Output the [X, Y] coordinate of the center of the cell containing the given text.  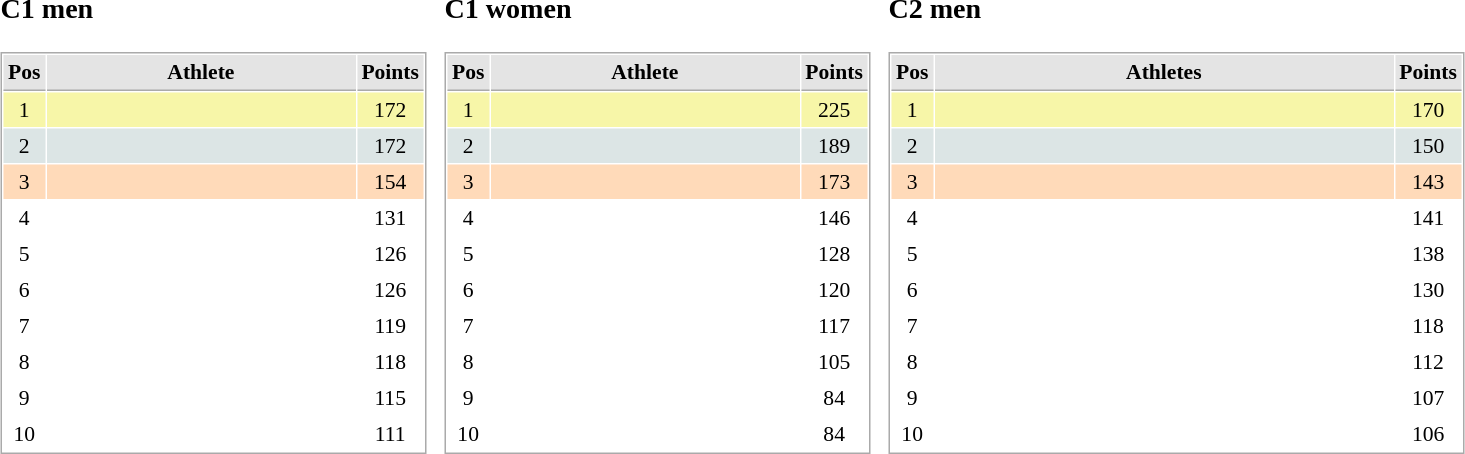
120 [834, 290]
107 [1428, 398]
111 [390, 434]
146 [834, 218]
128 [834, 254]
131 [390, 218]
141 [1428, 218]
138 [1428, 254]
117 [834, 326]
225 [834, 110]
112 [1428, 362]
189 [834, 146]
150 [1428, 146]
119 [390, 326]
105 [834, 362]
173 [834, 182]
115 [390, 398]
154 [390, 182]
143 [1428, 182]
106 [1428, 434]
130 [1428, 290]
Athletes [1164, 74]
170 [1428, 110]
